Identify which cell holds the provided text, then report its (X, Y) central coordinate. 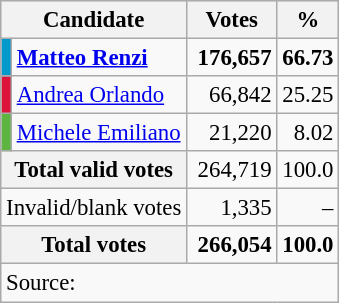
Source: (170, 283)
1,335 (232, 208)
25.25 (308, 95)
Votes (232, 20)
% (308, 20)
8.02 (308, 133)
21,220 (232, 133)
Michele Emiliano (98, 133)
Andrea Orlando (98, 95)
266,054 (232, 245)
Total valid votes (94, 170)
– (308, 208)
Invalid/blank votes (94, 208)
Candidate (94, 20)
264,719 (232, 170)
Matteo Renzi (98, 58)
176,657 (232, 58)
66,842 (232, 95)
66.73 (308, 58)
Total votes (94, 245)
